Pinpoint the cell where the given text exists, returning its (x, y) midpoint coordinate. 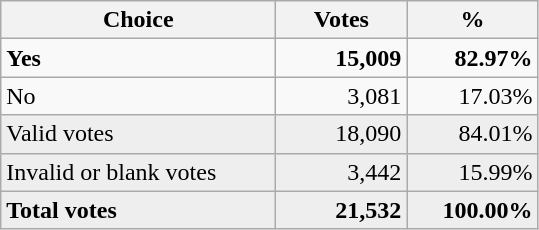
15,009 (342, 58)
Total votes (138, 210)
No (138, 96)
Invalid or blank votes (138, 172)
15.99% (472, 172)
84.01% (472, 134)
% (472, 20)
100.00% (472, 210)
82.97% (472, 58)
Valid votes (138, 134)
18,090 (342, 134)
Votes (342, 20)
3,442 (342, 172)
Yes (138, 58)
Choice (138, 20)
21,532 (342, 210)
17.03% (472, 96)
3,081 (342, 96)
